Detect which cell encompasses the target text, then output its [x, y] center coordinate. 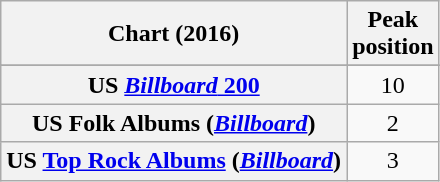
Chart (2016) [174, 34]
US Top Rock Albums (Billboard) [174, 161]
US Billboard 200 [174, 85]
US Folk Albums (Billboard) [174, 123]
3 [393, 161]
10 [393, 85]
2 [393, 123]
Peak position [393, 34]
